Capture the cell that displays the provided text and extract its (x, y) central coordinate. 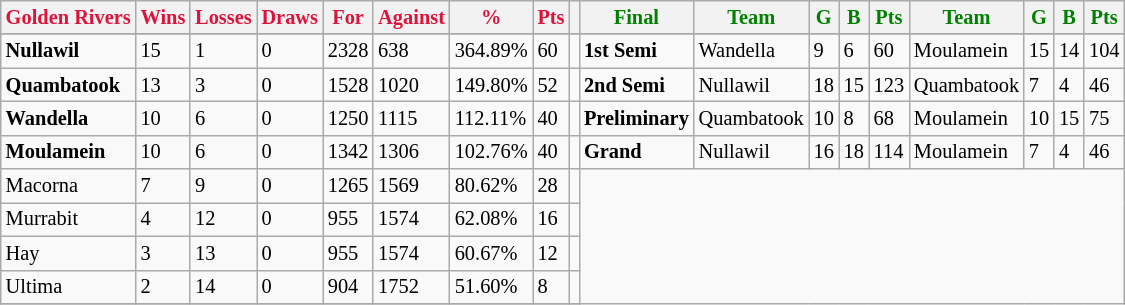
364.89% (492, 51)
2nd Semi (636, 85)
149.80% (492, 85)
2 (164, 287)
For (348, 17)
75 (1104, 118)
Macorna (68, 186)
Draws (290, 17)
Grand (636, 152)
60.67% (492, 253)
80.62% (492, 186)
1569 (412, 186)
Murrabit (68, 219)
% (492, 17)
68 (889, 118)
Losses (223, 17)
112.11% (492, 118)
1306 (412, 152)
Golden Rivers (68, 17)
1752 (412, 287)
1st Semi (636, 51)
1250 (348, 118)
1528 (348, 85)
1020 (412, 85)
62.08% (492, 219)
Ultima (68, 287)
28 (552, 186)
904 (348, 287)
1342 (348, 152)
Wins (164, 17)
1115 (412, 118)
114 (889, 152)
2328 (348, 51)
Preliminary (636, 118)
52 (552, 85)
Against (412, 17)
104 (1104, 51)
638 (412, 51)
102.76% (492, 152)
1265 (348, 186)
51.60% (492, 287)
Final (636, 17)
Hay (68, 253)
1 (223, 51)
123 (889, 85)
